Locate the cell with the specified text and output its (X, Y) center coordinate. 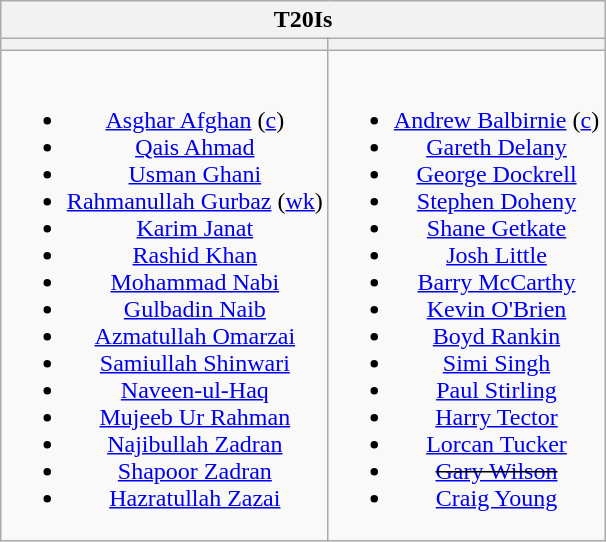
T20Is (302, 20)
